Find where the given text appears and provide that cell's center as [x, y] coordinate. 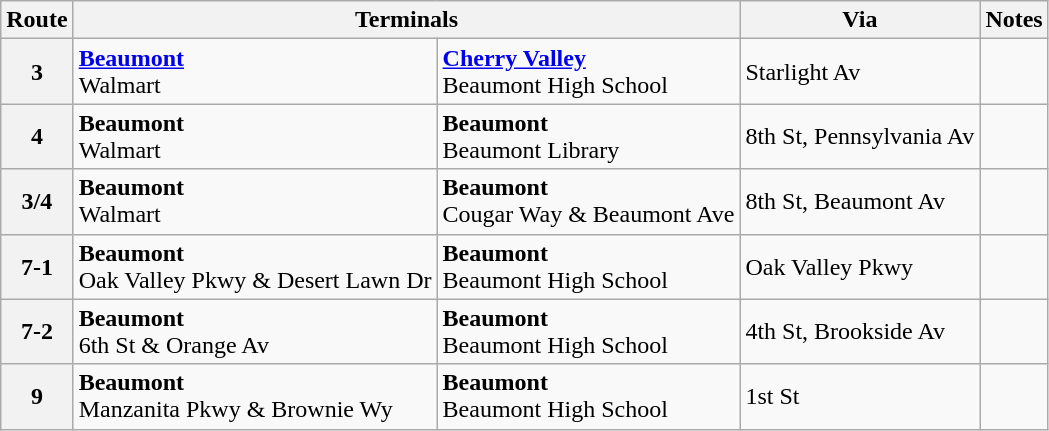
3 [37, 72]
Via [860, 20]
7-2 [37, 332]
Cherry ValleyBeaumont High School [588, 72]
8th St, Beaumont Av [860, 202]
1st St [860, 396]
9 [37, 396]
Starlight Av [860, 72]
4th St, Brookside Av [860, 332]
Notes [1014, 20]
Route [37, 20]
BeaumontManzanita Pkwy & Brownie Wy [255, 396]
Beaumont6th St & Orange Av [255, 332]
3/4 [37, 202]
8th St, Pennsylvania Av [860, 136]
Terminals [406, 20]
Oak Valley Pkwy [860, 266]
BeaumontCougar Way & Beaumont Ave [588, 202]
4 [37, 136]
BeaumontOak Valley Pkwy & Desert Lawn Dr [255, 266]
7-1 [37, 266]
BeaumontBeaumont Library [588, 136]
